Detect which cell encompasses the target text, then output its [x, y] center coordinate. 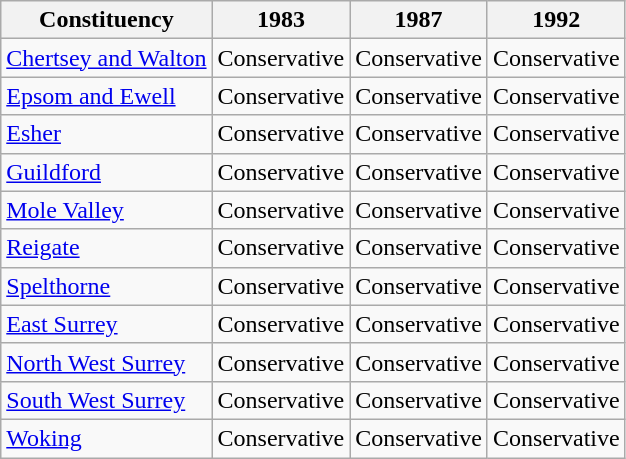
Spelthorne [106, 286]
Esher [106, 134]
Epsom and Ewell [106, 96]
Woking [106, 438]
East Surrey [106, 324]
Reigate [106, 248]
1992 [556, 20]
North West Surrey [106, 362]
Constituency [106, 20]
1987 [419, 20]
Mole Valley [106, 210]
Chertsey and Walton [106, 58]
South West Surrey [106, 400]
Guildford [106, 172]
1983 [281, 20]
